For the text-containing cell, return its midpoint in (x, y) coordinate format. 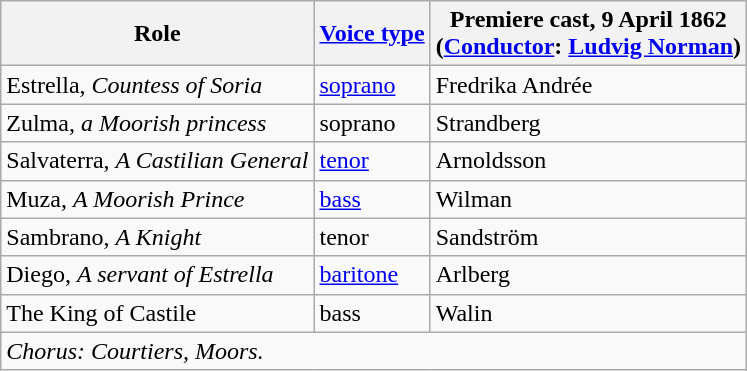
Chorus: Courtiers, Moors. (374, 351)
Muza, A Moorish Prince (158, 199)
Estrella, Countess of Soria (158, 85)
Arnoldsson (588, 161)
Walin (588, 313)
baritone (372, 275)
Wilman (588, 199)
Diego, A servant of Estrella (158, 275)
Fredrika Andrée (588, 85)
Sambrano, A Knight (158, 237)
Sandström (588, 237)
Premiere cast, 9 April 1862(Conductor: Ludvig Norman) (588, 34)
Arlberg (588, 275)
Strandberg (588, 123)
Role (158, 34)
Zulma, a Moorish princess (158, 123)
Voice type (372, 34)
The King of Castile (158, 313)
Salvaterra, A Castilian General (158, 161)
